Determine the (X, Y) coordinate at the center of the cell enclosing the given text.  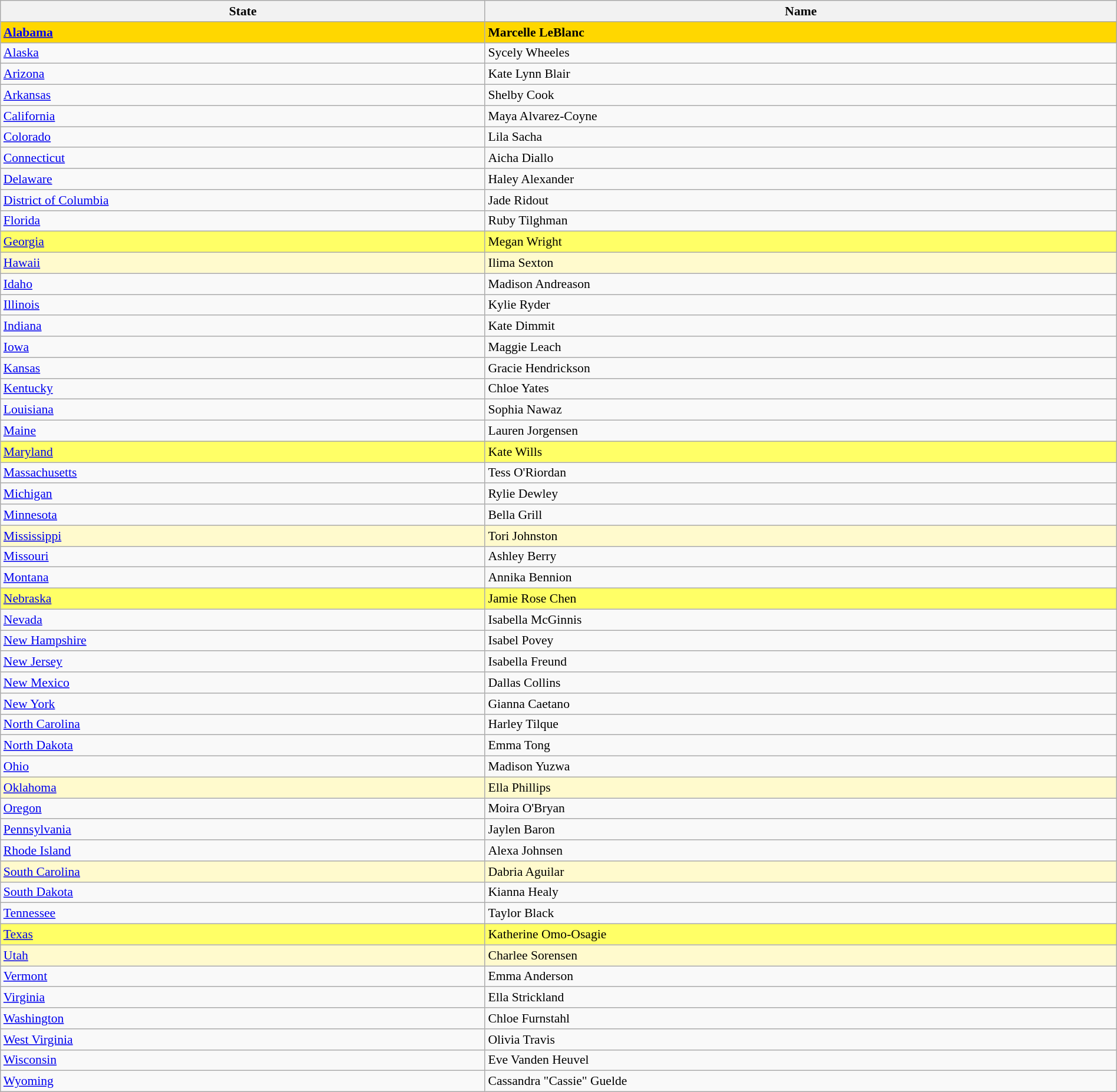
Harley Tilque (801, 724)
West Virginia (243, 1040)
Kentucky (243, 389)
Alaska (243, 53)
Wyoming (243, 1081)
Nebraska (243, 599)
Kate Wills (801, 452)
Michigan (243, 494)
Montana (243, 578)
Lila Sacha (801, 137)
Florida (243, 221)
South Carolina (243, 872)
Isabel Povey (801, 641)
Olivia Travis (801, 1040)
Idaho (243, 284)
Madison Yuzwa (801, 767)
Eve Vanden Heuvel (801, 1060)
Kianna Healy (801, 892)
Missouri (243, 557)
Arkansas (243, 95)
Taylor Black (801, 914)
Sycely Wheeles (801, 53)
Rhode Island (243, 851)
Annika Bennion (801, 578)
Iowa (243, 347)
Maggie Leach (801, 347)
Kate Lynn Blair (801, 74)
New Hampshire (243, 641)
Ella Phillips (801, 787)
Dallas Collins (801, 683)
Charlee Sorensen (801, 955)
Ilima Sexton (801, 263)
Alexa Johnsen (801, 851)
Nevada (243, 620)
Oregon (243, 809)
Tess O'Riordan (801, 473)
Jade Ridout (801, 200)
District of Columbia (243, 200)
Chloe Yates (801, 389)
Lauren Jorgensen (801, 431)
New York (243, 704)
Sophia Nawaz (801, 410)
Gracie Hendrickson (801, 368)
Ashley Berry (801, 557)
Ella Strickland (801, 998)
Bella Grill (801, 515)
Virginia (243, 998)
Name (801, 11)
Madison Andreason (801, 284)
Pennsylvania (243, 830)
North Dakota (243, 746)
Isabella McGinnis (801, 620)
Arizona (243, 74)
Vermont (243, 977)
Louisiana (243, 410)
Ruby Tilghman (801, 221)
Oklahoma (243, 787)
Wisconsin (243, 1060)
Emma Anderson (801, 977)
Tennessee (243, 914)
Megan Wright (801, 242)
Connecticut (243, 158)
Delaware (243, 179)
Jaylen Baron (801, 830)
Haley Alexander (801, 179)
Ohio (243, 767)
New Mexico (243, 683)
Hawaii (243, 263)
New Jersey (243, 662)
Massachusetts (243, 473)
Texas (243, 935)
Illinois (243, 305)
Emma Tong (801, 746)
Aicha Diallo (801, 158)
Rylie Dewley (801, 494)
Washington (243, 1018)
Dabria Aguilar (801, 872)
Marcelle LeBlanc (801, 32)
Jamie Rose Chen (801, 599)
Tori Johnston (801, 536)
North Carolina (243, 724)
South Dakota (243, 892)
Kate Dimmit (801, 326)
Utah (243, 955)
Colorado (243, 137)
Chloe Furnstahl (801, 1018)
Gianna Caetano (801, 704)
Alabama (243, 32)
Kylie Ryder (801, 305)
Georgia (243, 242)
Cassandra "Cassie" Guelde (801, 1081)
Isabella Freund (801, 662)
State (243, 11)
Kansas (243, 368)
Moira O'Bryan (801, 809)
Shelby Cook (801, 95)
Maine (243, 431)
Maya Alvarez-Coyne (801, 116)
California (243, 116)
Minnesota (243, 515)
Indiana (243, 326)
Mississippi (243, 536)
Maryland (243, 452)
Katherine Omo-Osagie (801, 935)
